Locate the cell with the specified text and output its [x, y] center coordinate. 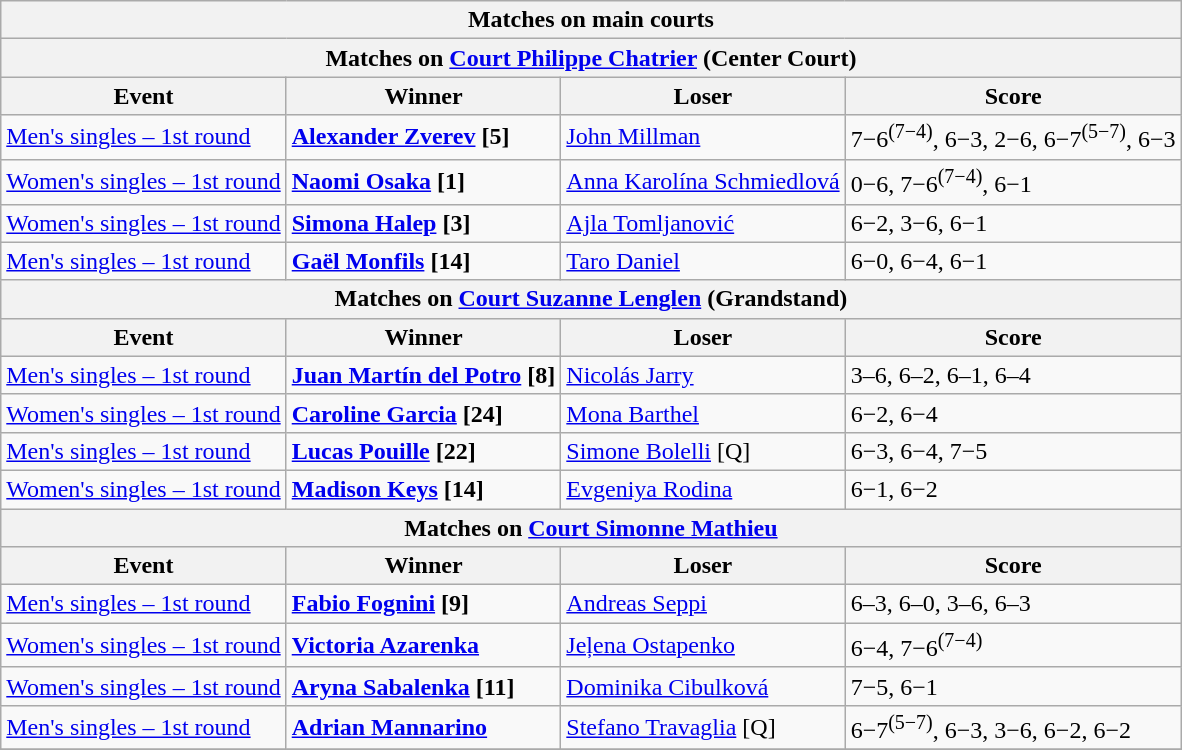
6−7(5−7), 6−3, 3−6, 6−2, 6−2 [1013, 728]
Dominika Cibulková [703, 686]
Matches on main courts [591, 20]
Caroline Garcia [24] [424, 413]
Alexander Zverev [5] [424, 138]
6−0, 6−4, 6−1 [1013, 261]
6−2, 6−4 [1013, 413]
Matches on Court Simonne Mathieu [591, 528]
Mona Barthel [703, 413]
Victoria Azarenka [424, 646]
6−4, 7−6(7−4) [1013, 646]
Ajla Tomljanović [703, 223]
Simone Bolelli [Q] [703, 451]
Madison Keys [14] [424, 489]
Taro Daniel [703, 261]
Lucas Pouille [22] [424, 451]
Juan Martín del Potro [8] [424, 375]
6−3, 6−4, 7−5 [1013, 451]
Aryna Sabalenka [11] [424, 686]
3–6, 6–2, 6–1, 6–4 [1013, 375]
Naomi Osaka [1] [424, 182]
7−6(7−4), 6−3, 2−6, 6−7(5−7), 6−3 [1013, 138]
Adrian Mannarino [424, 728]
6−2, 3−6, 6−1 [1013, 223]
John Millman [703, 138]
Nicolás Jarry [703, 375]
Simona Halep [3] [424, 223]
Jeļena Ostapenko [703, 646]
Stefano Travaglia [Q] [703, 728]
Matches on Court Suzanne Lenglen (Grandstand) [591, 299]
Evgeniya Rodina [703, 489]
6−1, 6−2 [1013, 489]
7−5, 6−1 [1013, 686]
6–3, 6–0, 3–6, 6–3 [1013, 604]
Fabio Fognini [9] [424, 604]
0−6, 7−6(7−4), 6−1 [1013, 182]
Matches on Court Philippe Chatrier (Center Court) [591, 58]
Gaël Monfils [14] [424, 261]
Anna Karolína Schmiedlová [703, 182]
Andreas Seppi [703, 604]
